Extract the (x, y) coordinate from the center of the cell holding the provided text.  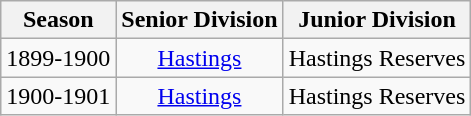
Junior Division (377, 20)
Senior Division (200, 20)
1899-1900 (58, 58)
Season (58, 20)
1900-1901 (58, 96)
